Extract the (X, Y) coordinate from the center of the cell holding the provided text.  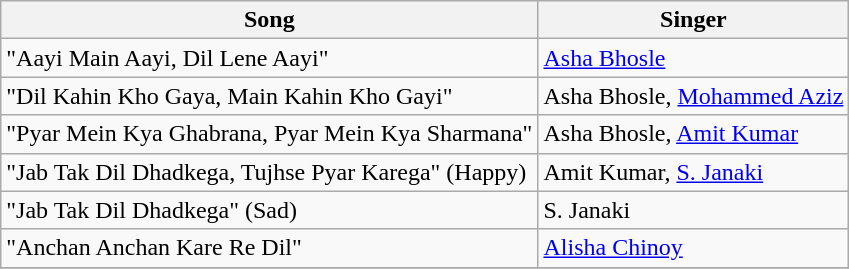
Alisha Chinoy (694, 248)
"Dil Kahin Kho Gaya, Main Kahin Kho Gayi" (270, 96)
Asha Bhosle, Mohammed Aziz (694, 96)
"Anchan Anchan Kare Re Dil" (270, 248)
Song (270, 20)
"Jab Tak Dil Dhadkega" (Sad) (270, 210)
"Aayi Main Aayi, Dil Lene Aayi" (270, 58)
Singer (694, 20)
"Pyar Mein Kya Ghabrana, Pyar Mein Kya Sharmana" (270, 134)
S. Janaki (694, 210)
Asha Bhosle, Amit Kumar (694, 134)
Amit Kumar, S. Janaki (694, 172)
Asha Bhosle (694, 58)
"Jab Tak Dil Dhadkega, Tujhse Pyar Karega" (Happy) (270, 172)
